Output the [X, Y] coordinate of the center of the cell containing the given text.  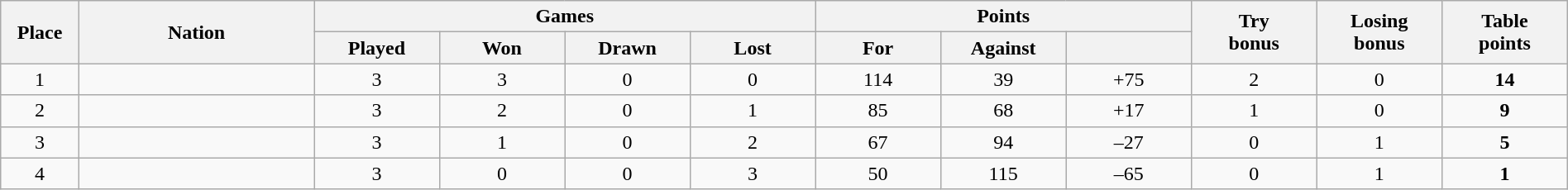
+75 [1129, 79]
Won [502, 48]
Points [1004, 17]
Trybonus [1254, 32]
Drawn [628, 48]
Against [1003, 48]
+17 [1129, 111]
14 [1505, 79]
85 [878, 111]
4 [40, 173]
5 [1505, 142]
–65 [1129, 173]
114 [878, 79]
94 [1003, 142]
39 [1003, 79]
Losingbonus [1379, 32]
Played [377, 48]
67 [878, 142]
–27 [1129, 142]
50 [878, 173]
Nation [196, 32]
115 [1003, 173]
Place [40, 32]
Lost [753, 48]
68 [1003, 111]
Games [565, 17]
9 [1505, 111]
For [878, 48]
Tablepoints [1505, 32]
